For the text-containing cell, return its midpoint in (X, Y) coordinate format. 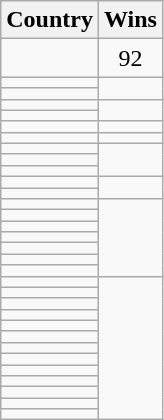
Country (50, 20)
Wins (130, 20)
92 (130, 58)
